Return [x, y] of the center of cell containing provided text 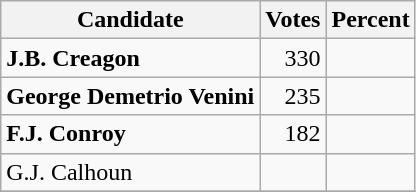
Candidate [130, 20]
Percent [370, 20]
182 [293, 134]
F.J. Conroy [130, 134]
330 [293, 58]
George Demetrio Venini [130, 96]
G.J. Calhoun [130, 172]
J.B. Creagon [130, 58]
Votes [293, 20]
235 [293, 96]
